From the cell containing the given text, extract its center point as [x, y] coordinate. 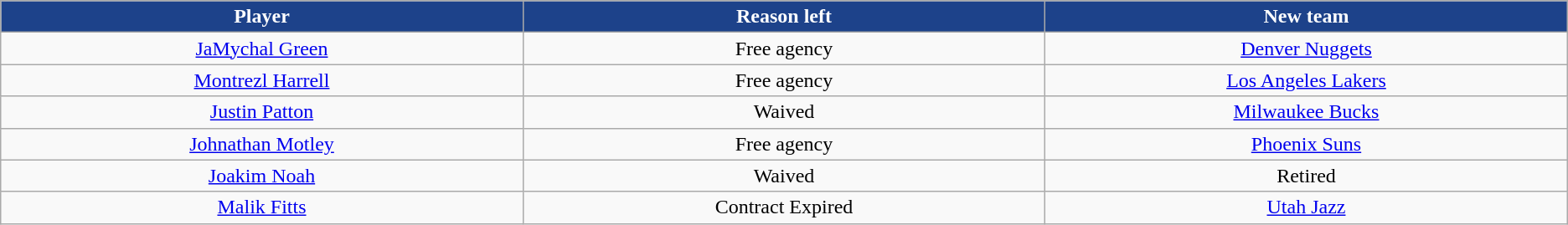
Retired [1307, 176]
Reason left [784, 17]
Los Angeles Lakers [1307, 80]
Denver Nuggets [1307, 49]
Milwaukee Bucks [1307, 112]
New team [1307, 17]
Justin Patton [261, 112]
Joakim Noah [261, 176]
JaMychal Green [261, 49]
Phoenix Suns [1307, 144]
Montrezl Harrell [261, 80]
Player [261, 17]
Malik Fitts [261, 207]
Johnathan Motley [261, 144]
Contract Expired [784, 207]
Utah Jazz [1307, 207]
